Return [X, Y] of the center of cell containing provided text 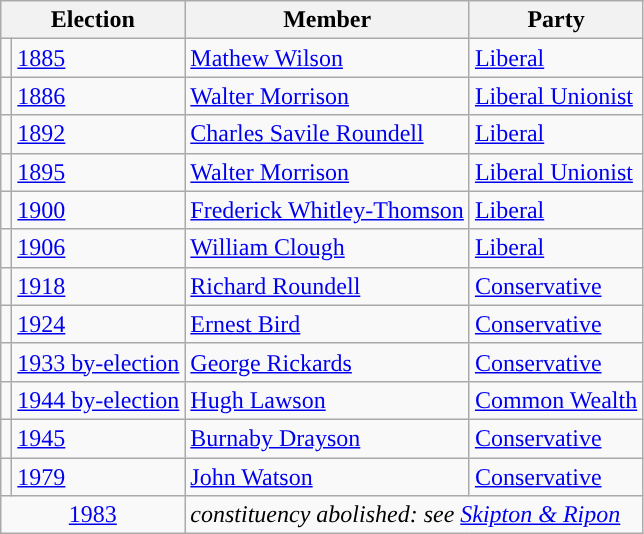
1906 [98, 248]
Mathew Wilson [328, 58]
1979 [98, 477]
1886 [98, 96]
1885 [98, 58]
John Watson [328, 477]
Richard Roundell [328, 286]
George Rickards [328, 362]
Hugh Lawson [328, 400]
1933 by-election [98, 362]
1944 by-election [98, 400]
1892 [98, 134]
Charles Savile Roundell [328, 134]
Burnaby Drayson [328, 438]
Ernest Bird [328, 324]
Party [556, 20]
Common Wealth [556, 400]
1900 [98, 210]
1983 [93, 515]
constituency abolished: see Skipton & Ripon [414, 515]
Election [93, 20]
William Clough [328, 248]
Member [328, 20]
1945 [98, 438]
Frederick Whitley-Thomson [328, 210]
1895 [98, 172]
1918 [98, 286]
1924 [98, 324]
